From the cell containing the given text, extract its center point as [x, y] coordinate. 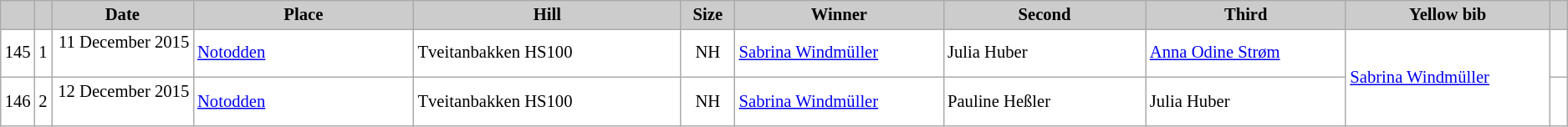
Second [1044, 14]
12 December 2015 [123, 101]
Winner [840, 14]
1 [43, 53]
146 [18, 101]
Date [123, 14]
Place [303, 14]
11 December 2015 [123, 53]
Size [707, 14]
Yellow bib [1448, 14]
Hill [548, 14]
Anna Odine Strøm [1246, 53]
145 [18, 53]
2 [43, 101]
Pauline Heßler [1044, 101]
Third [1246, 14]
